Return the [X, Y] coordinate for the center point of the cell that contains the specified text.  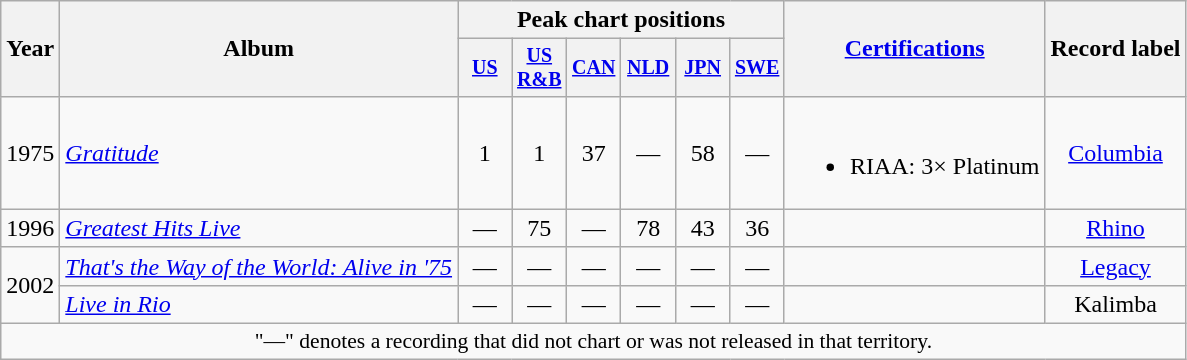
Columbia [1116, 152]
NLD [648, 68]
US [485, 68]
Gratitude [259, 152]
"—" denotes a recording that did not chart or was not released in that territory. [594, 342]
2002 [30, 285]
1996 [30, 228]
37 [594, 152]
58 [702, 152]
1975 [30, 152]
Greatest Hits Live [259, 228]
Album [259, 49]
43 [702, 228]
36 [757, 228]
JPN [702, 68]
Live in Rio [259, 304]
Certifications [914, 49]
Peak chart positions [622, 20]
SWE [757, 68]
78 [648, 228]
CAN [594, 68]
Rhino [1116, 228]
75 [539, 228]
Record label [1116, 49]
Legacy [1116, 266]
RIAA: 3× Platinum [914, 152]
That's the Way of the World: Alive in '75 [259, 266]
Kalimba [1116, 304]
USR&B [539, 68]
Year [30, 49]
